Return the (x, y) coordinate for the center point of the cell that contains the specified text.  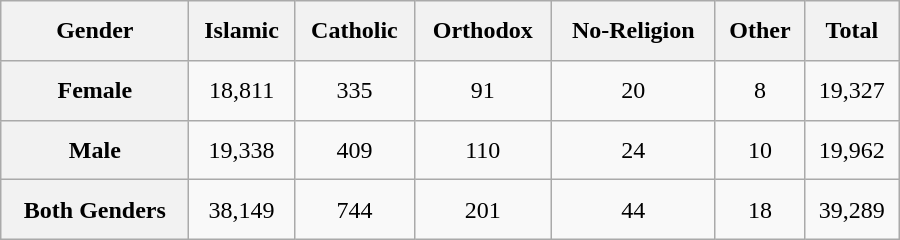
Both Genders (95, 210)
Islamic (242, 31)
20 (633, 90)
18 (760, 210)
19,338 (242, 150)
Total (852, 31)
744 (354, 210)
No-Religion (633, 31)
Gender (95, 31)
39,289 (852, 210)
8 (760, 90)
409 (354, 150)
Female (95, 90)
18,811 (242, 90)
Catholic (354, 31)
24 (633, 150)
19,962 (852, 150)
91 (482, 90)
Other (760, 31)
19,327 (852, 90)
110 (482, 150)
335 (354, 90)
44 (633, 210)
10 (760, 150)
38,149 (242, 210)
Orthodox (482, 31)
201 (482, 210)
Male (95, 150)
